Return the [X, Y] coordinate for the center point of the cell that contains the specified text.  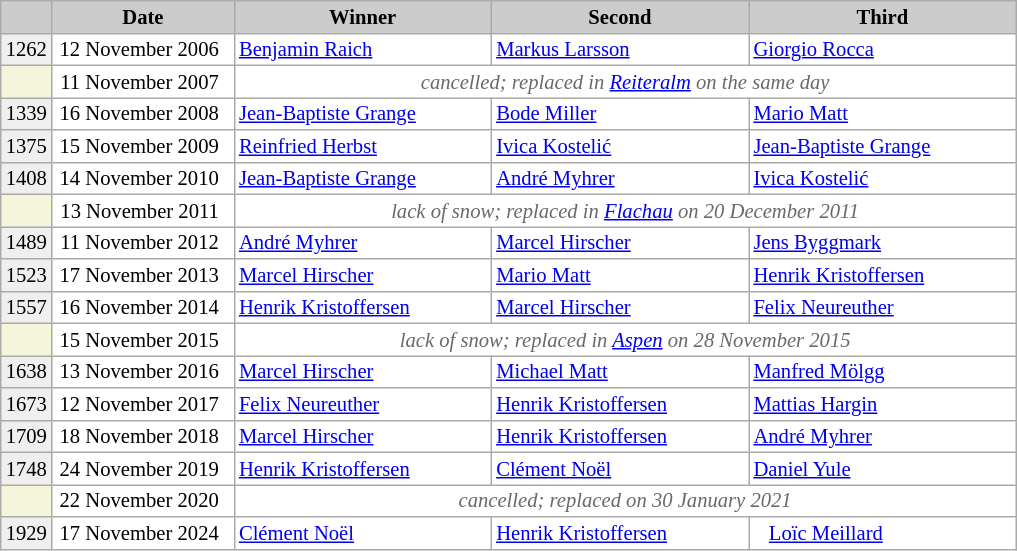
Date [143, 16]
1748 [26, 468]
Benjamin Raich [362, 49]
Loïc Meillard [882, 532]
lack of snow; replaced in Aspen on 28 November 2015 [625, 339]
15 November 2009 [143, 146]
Markus Larsson [620, 49]
Michael Matt [620, 371]
Giorgio Rocca [882, 49]
1262 [26, 49]
Daniel Yule [882, 468]
18 November 2018 [143, 436]
Second [620, 16]
1709 [26, 436]
Winner [362, 16]
17 November 2024 [143, 532]
Third [882, 16]
16 November 2008 [143, 113]
Mattias Hargin [882, 404]
1339 [26, 113]
1489 [26, 242]
Jens Byggmark [882, 242]
13 November 2016 [143, 371]
1408 [26, 178]
11 November 2007 [143, 81]
17 November 2013 [143, 274]
cancelled; replaced on 30 January 2021 [625, 500]
Bode Miller [620, 113]
22 November 2020 [143, 500]
14 November 2010 [143, 178]
1638 [26, 371]
13 November 2011 [143, 210]
11 November 2012 [143, 242]
Manfred Mölgg [882, 371]
1523 [26, 274]
Reinfried Herbst [362, 146]
cancelled; replaced in Reiteralm on the same day [625, 81]
15 November 2015 [143, 339]
1557 [26, 307]
1375 [26, 146]
1673 [26, 404]
lack of snow; replaced in Flachau on 20 December 2011 [625, 210]
16 November 2014 [143, 307]
12 November 2006 [143, 49]
12 November 2017 [143, 404]
24 November 2019 [143, 468]
1929 [26, 532]
